Locate the cell with the specified text and output its [x, y] center coordinate. 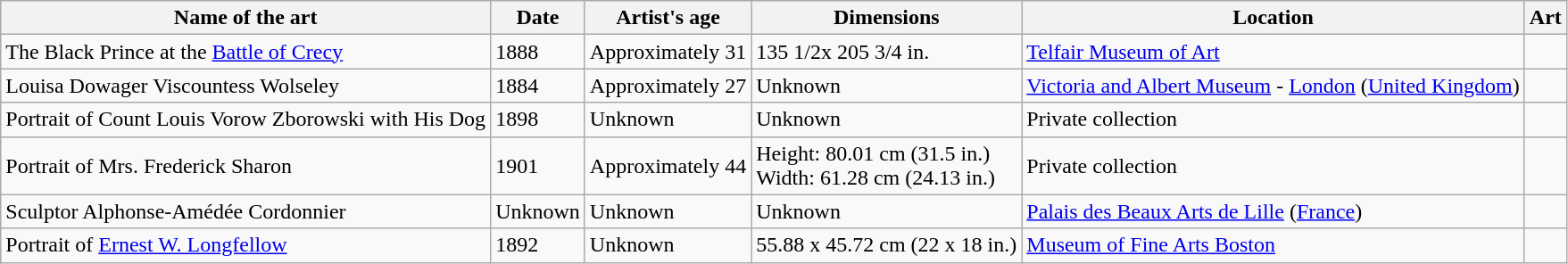
Palais des Beaux Arts de Lille (France) [1273, 211]
Victoria and Albert Museum - London (United Kingdom) [1273, 86]
Approximately 27 [668, 86]
Art [1546, 18]
1892 [538, 245]
Museum of Fine Arts Boston [1273, 245]
Date [538, 18]
Dimensions [887, 18]
Approximately 31 [668, 52]
135 1/2x 205 3/4 in. [887, 52]
Location [1273, 18]
Telfair Museum of Art [1273, 52]
1898 [538, 120]
The Black Prince at the Battle of Crecy [246, 52]
Portrait of Ernest W. Longfellow [246, 245]
Louisa Dowager Viscountess Wolseley [246, 86]
1901 [538, 166]
Name of the art [246, 18]
Portrait of Count Louis Vorow Zborowski with His Dog [246, 120]
1888 [538, 52]
Sculptor Alphonse-Amédée Cordonnier [246, 211]
Approximately 44 [668, 166]
Height: 80.01 cm (31.5 in.)Width: 61.28 cm (24.13 in.) [887, 166]
Portrait of Mrs. Frederick Sharon [246, 166]
55.88 x 45.72 cm (22 x 18 in.) [887, 245]
1884 [538, 86]
Artist's age [668, 18]
